Output the [x, y] coordinate of the center of the cell containing the given text.  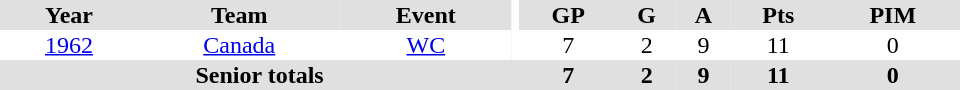
GP [568, 15]
WC [426, 45]
PIM [893, 15]
1962 [69, 45]
Senior totals [260, 75]
Event [426, 15]
Pts [778, 15]
A [704, 15]
Team [240, 15]
Year [69, 15]
Canada [240, 45]
G [646, 15]
